Identify which cell holds the provided text, then report its [x, y] central coordinate. 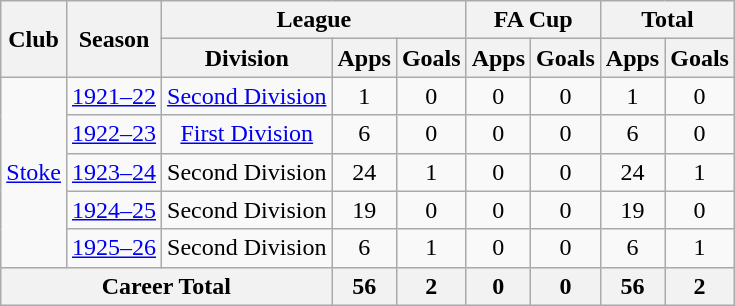
1922–23 [114, 134]
Club [34, 39]
Season [114, 39]
Stoke [34, 172]
Division [247, 58]
1924–25 [114, 210]
1925–26 [114, 248]
First Division [247, 134]
1923–24 [114, 172]
League [314, 20]
Total [667, 20]
1921–22 [114, 96]
Career Total [166, 286]
FA Cup [533, 20]
